From the cell containing the given text, extract its center point as [x, y] coordinate. 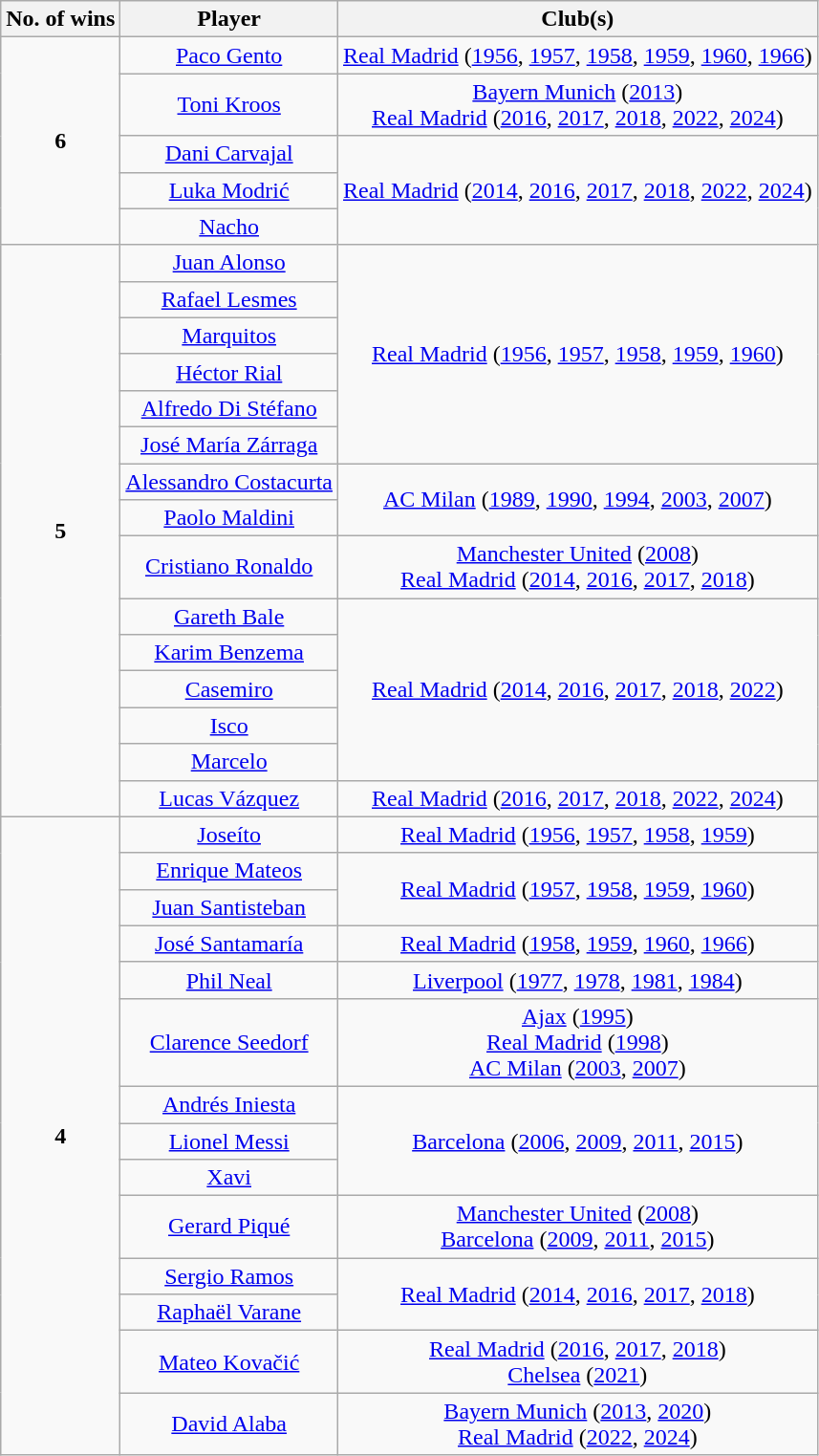
Alessandro Costacurta [229, 481]
Manchester United (2008)Barcelona (2009, 2011, 2015) [578, 1228]
4 [61, 1136]
Andrés Iniesta [229, 1104]
Casemiro [229, 689]
Mateo Kovačić [229, 1361]
Bayern Munich (2013, 2020)Real Madrid (2022, 2024) [578, 1424]
Marquitos [229, 336]
Real Madrid (1957, 1958, 1959, 1960) [578, 889]
Luka Modrić [229, 190]
Real Madrid (2014, 2016, 2017, 2018, 2022) [578, 689]
Bayern Munich (2013)Real Madrid (2016, 2017, 2018, 2022, 2024) [578, 105]
Real Madrid (2014, 2016, 2017, 2018) [578, 1294]
Real Madrid (2014, 2016, 2017, 2018, 2022, 2024) [578, 190]
Ajax (1995)Real Madrid (1998)AC Milan (2003, 2007) [578, 1042]
Cristiano Ronaldo [229, 568]
Liverpool (1977, 1978, 1981, 1984) [578, 980]
Sergio Ramos [229, 1276]
Marcelo [229, 762]
Paolo Maldini [229, 518]
David Alaba [229, 1424]
Alfredo Di Stéfano [229, 408]
Toni Kroos [229, 105]
Real Madrid (2016, 2017, 2018) Chelsea (2021) [578, 1361]
Lucas Vázquez [229, 798]
Enrique Mateos [229, 871]
Lionel Messi [229, 1141]
Joseíto [229, 835]
Player [229, 19]
José Santamaría [229, 944]
Club(s) [578, 19]
6 [61, 141]
Dani Carvajal [229, 154]
Juan Santisteban [229, 907]
Rafael Lesmes [229, 299]
Real Madrid (1958, 1959, 1960, 1966) [578, 944]
Nacho [229, 227]
Gareth Bale [229, 617]
Héctor Rial [229, 372]
Karim Benzema [229, 653]
Xavi [229, 1178]
Juan Alonso [229, 263]
Clarence Seedorf [229, 1042]
José María Zárraga [229, 445]
No. of wins [61, 19]
Real Madrid (1956, 1957, 1958, 1959) [578, 835]
Barcelona (2006, 2009, 2011, 2015) [578, 1141]
Gerard Piqué [229, 1228]
Real Madrid (1956, 1957, 1958, 1959, 1960) [578, 354]
5 [61, 531]
Phil Neal [229, 980]
Real Madrid (2016, 2017, 2018, 2022, 2024) [578, 798]
AC Milan (1989, 1990, 1994, 2003, 2007) [578, 499]
Raphaël Varane [229, 1313]
Real Madrid (1956, 1957, 1958, 1959, 1960, 1966) [578, 55]
Paco Gento [229, 55]
Isco [229, 726]
Manchester United (2008)Real Madrid (2014, 2016, 2017, 2018) [578, 568]
